Scan for the cell matching the given text and deliver its (X, Y) coordinate at center. 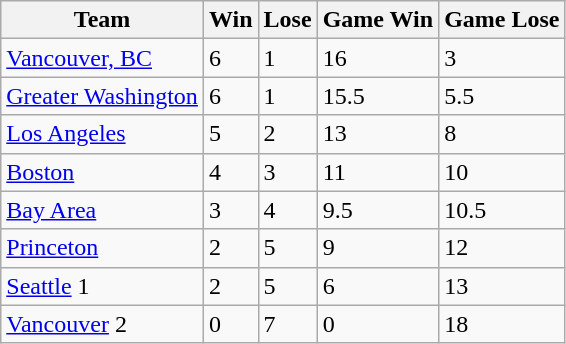
Boston (102, 172)
8 (502, 134)
18 (502, 324)
Team (102, 20)
Lose (288, 20)
Game Lose (502, 20)
16 (378, 58)
Vancouver, BC (102, 58)
Seattle 1 (102, 286)
Bay Area (102, 210)
10.5 (502, 210)
11 (378, 172)
10 (502, 172)
Game Win (378, 20)
7 (288, 324)
9.5 (378, 210)
5.5 (502, 96)
Princeton (102, 248)
15.5 (378, 96)
9 (378, 248)
Vancouver 2 (102, 324)
Win (230, 20)
12 (502, 248)
Greater Washington (102, 96)
Los Angeles (102, 134)
